Locate the cell with the specified text and output its (x, y) center coordinate. 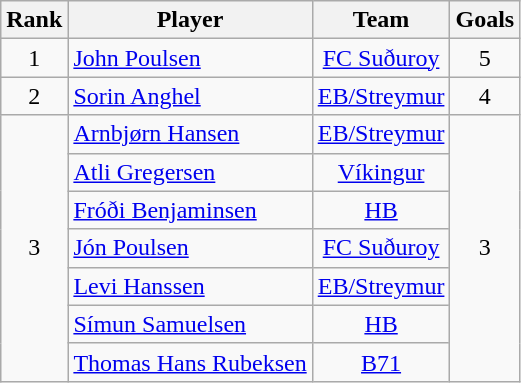
Sorin Anghel (190, 96)
Fróði Benjaminsen (190, 210)
B71 (381, 362)
4 (485, 96)
1 (34, 58)
Arnbjørn Hansen (190, 134)
Thomas Hans Rubeksen (190, 362)
Jón Poulsen (190, 248)
2 (34, 96)
John Poulsen (190, 58)
Víkingur (381, 172)
Player (190, 20)
Símun Samuelsen (190, 324)
Atli Gregersen (190, 172)
Rank (34, 20)
Levi Hanssen (190, 286)
5 (485, 58)
Goals (485, 20)
Team (381, 20)
